Output the (x, y) coordinate of the center of the cell containing the given text.  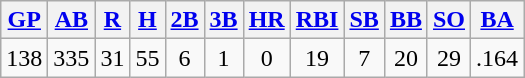
2B (184, 20)
20 (406, 58)
0 (266, 58)
R (112, 20)
BB (406, 20)
19 (317, 58)
55 (148, 58)
.164 (498, 58)
SO (448, 20)
138 (24, 58)
3B (224, 20)
335 (72, 58)
RBI (317, 20)
H (148, 20)
SB (364, 20)
31 (112, 58)
AB (72, 20)
6 (184, 58)
29 (448, 58)
7 (364, 58)
HR (266, 20)
GP (24, 20)
1 (224, 58)
BA (498, 20)
